Return the (x, y) coordinate for the center point of the cell that contains the specified text.  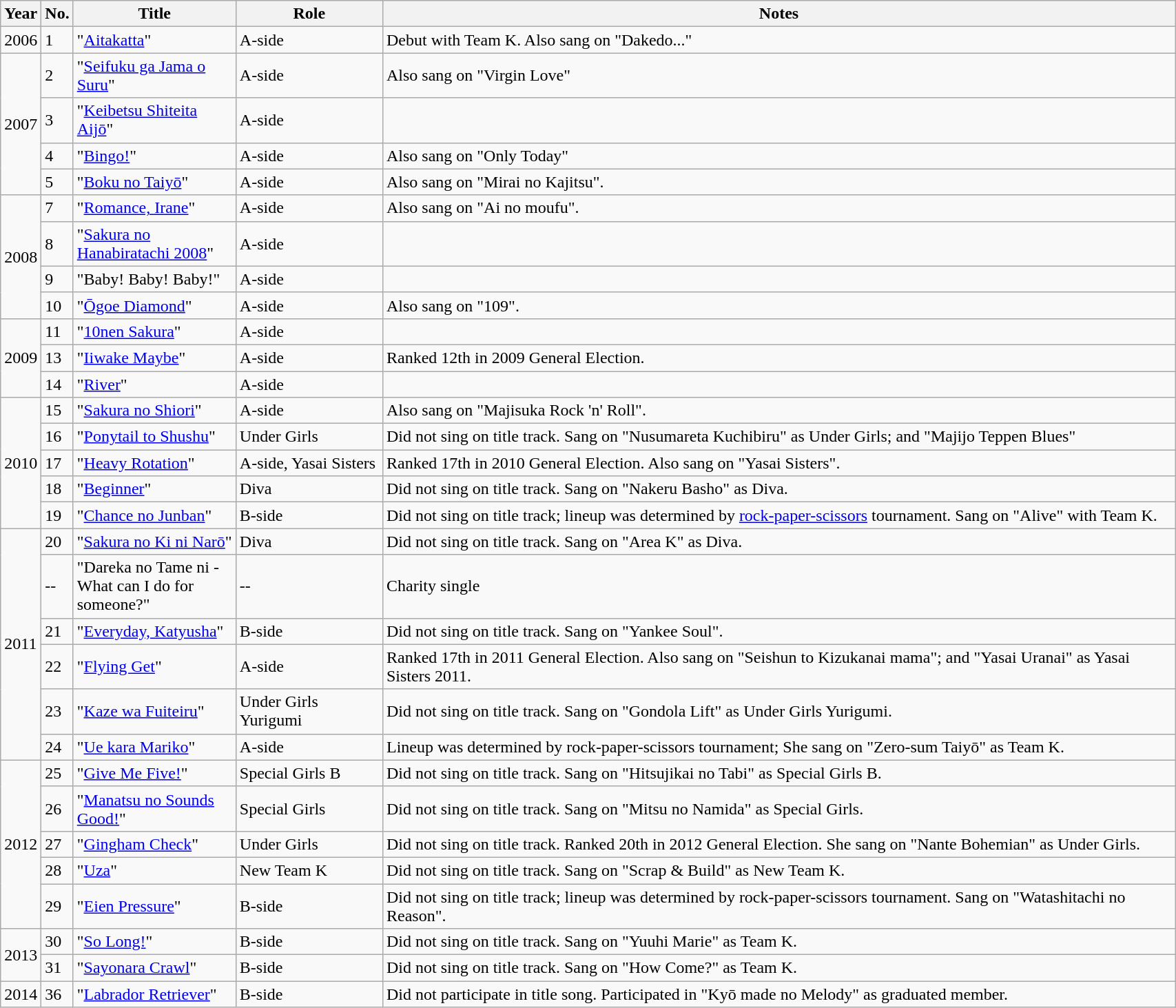
"Eien Pressure" (154, 905)
"Flying Get" (154, 667)
Special Girls (309, 809)
Also sang on "Ai no moufu". (778, 208)
Lineup was determined by rock-paper-scissors tournament; She sang on "Zero-sum Taiyō" as Team K. (778, 747)
Also sang on "Virgin Love" (778, 76)
15 (57, 411)
21 (57, 631)
"Romance, Irane" (154, 208)
Did not participate in title song. Participated in "Kyō made no Melody" as graduated member. (778, 994)
"Give Me Five!" (154, 773)
14 (57, 384)
2009 (21, 358)
2007 (21, 124)
Did not sing on title track; lineup was determined by rock-paper-scissors tournament. Sang on "Alive" with Team K. (778, 515)
Under Girls Yurigumi (309, 711)
"Seifuku ga Jama o Suru" (154, 76)
Also sang on "Only Today" (778, 156)
Also sang on "Mirai no Kajitsu". (778, 182)
27 (57, 844)
30 (57, 942)
28 (57, 870)
"Ponytail to Shushu" (154, 437)
"Boku no Taiyō" (154, 182)
2006 (21, 40)
Did not sing on title track. Sang on "Area K" as Diva. (778, 542)
"Gingham Check" (154, 844)
Ranked 17th in 2011 General Election. Also sang on "Seishun to Kizukanai mama"; and "Yasai Uranai" as Yasai Sisters 2011. (778, 667)
7 (57, 208)
13 (57, 358)
"Sayonara Crawl" (154, 968)
"Iiwake Maybe" (154, 358)
36 (57, 994)
Did not sing on title track. Sang on "Yankee Soul". (778, 631)
25 (57, 773)
24 (57, 747)
5 (57, 182)
Also sang on "Majisuka Rock 'n' Roll". (778, 411)
31 (57, 968)
Did not sing on title track. Sang on "Nusumareta Kuchibiru" as Under Girls; and "Majijo Teppen Blues" (778, 437)
Debut with Team K. Also sang on "Dakedo..." (778, 40)
Title (154, 14)
A-side, Yasai Sisters (309, 463)
1 (57, 40)
9 (57, 279)
"Beginner" (154, 489)
"Manatsu no Sounds Good!" (154, 809)
3 (57, 120)
"Sakura no Ki ni Narō" (154, 542)
2012 (21, 844)
Did not sing on title track. Sang on "Yuuhi Marie" as Team K. (778, 942)
"River" (154, 384)
"Sakura no Hanabiratachi 2008" (154, 244)
"Sakura no Shiori" (154, 411)
10 (57, 305)
18 (57, 489)
"Labrador Retriever" (154, 994)
4 (57, 156)
26 (57, 809)
"Baby! Baby! Baby!" (154, 279)
Special Girls B (309, 773)
20 (57, 542)
Did not sing on title track. Sang on "Scrap & Build" as New Team K. (778, 870)
Did not sing on title track. Sang on "Nakeru Basho" as Diva. (778, 489)
Did not sing on title track. Sang on "How Come?" as Team K. (778, 968)
No. (57, 14)
23 (57, 711)
"Ue kara Mariko" (154, 747)
Did not sing on title track. Ranked 20th in 2012 General Election. She sang on "Nante Bohemian" as Under Girls. (778, 844)
8 (57, 244)
"So Long!" (154, 942)
2011 (21, 644)
"Bingo!" (154, 156)
Ranked 17th in 2010 General Election. Also sang on "Yasai Sisters". (778, 463)
"Keibetsu Shiteita Aijō" (154, 120)
Did not sing on title track. Sang on "Hitsujikai no Tabi" as Special Girls B. (778, 773)
Ranked 12th in 2009 General Election. (778, 358)
11 (57, 331)
Did not sing on title track; lineup was determined by rock-paper-scissors tournament. Sang on "Watashitachi no Reason". (778, 905)
"Heavy Rotation" (154, 463)
Notes (778, 14)
2008 (21, 256)
Did not sing on title track. Sang on "Mitsu no Namida" as Special Girls. (778, 809)
"Everyday, Katyusha" (154, 631)
16 (57, 437)
Charity single (778, 586)
New Team K (309, 870)
2010 (21, 463)
19 (57, 515)
2013 (21, 955)
17 (57, 463)
"Dareka no Tame ni - What can I do for someone?" (154, 586)
"Uza" (154, 870)
29 (57, 905)
2014 (21, 994)
"10nen Sakura" (154, 331)
"Aitakatta" (154, 40)
2 (57, 76)
Year (21, 14)
Also sang on "109". (778, 305)
"Chance no Junban" (154, 515)
"Ōgoe Diamond" (154, 305)
"Kaze wa Fuiteiru" (154, 711)
22 (57, 667)
Role (309, 14)
Did not sing on title track. Sang on "Gondola Lift" as Under Girls Yurigumi. (778, 711)
